Return the (x, y) coordinate for the center point of the cell that contains the specified text.  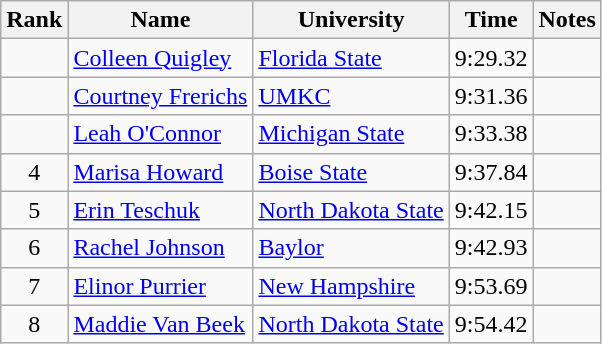
9:42.93 (491, 248)
Baylor (351, 248)
9:29.32 (491, 58)
Notes (567, 20)
UMKC (351, 96)
9:54.42 (491, 324)
Michigan State (351, 134)
6 (34, 248)
Courtney Frerichs (160, 96)
Florida State (351, 58)
5 (34, 210)
9:37.84 (491, 172)
Leah O'Connor (160, 134)
University (351, 20)
Elinor Purrier (160, 286)
Marisa Howard (160, 172)
7 (34, 286)
4 (34, 172)
Boise State (351, 172)
Maddie Van Beek (160, 324)
9:33.38 (491, 134)
Colleen Quigley (160, 58)
8 (34, 324)
9:31.36 (491, 96)
Rank (34, 20)
9:42.15 (491, 210)
Name (160, 20)
New Hampshire (351, 286)
Time (491, 20)
Rachel Johnson (160, 248)
Erin Teschuk (160, 210)
9:53.69 (491, 286)
